Extract the (X, Y) coordinate from the center of the cell holding the provided text.  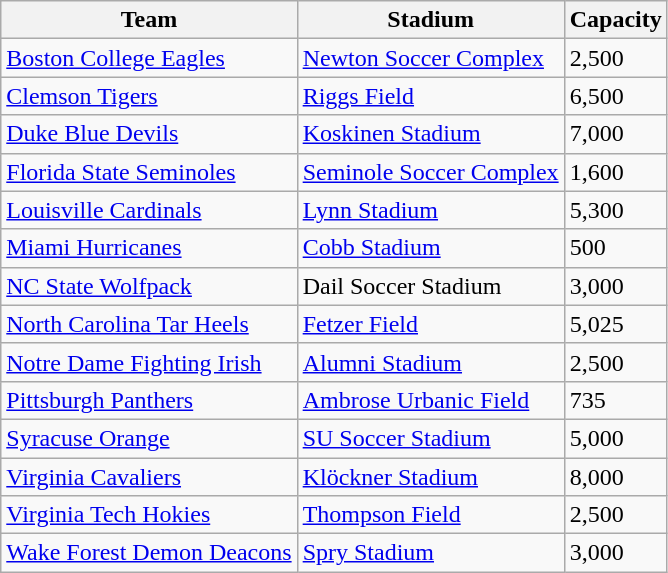
Notre Dame Fighting Irish (149, 362)
Newton Soccer Complex (430, 58)
Stadium (430, 20)
5,300 (616, 210)
Team (149, 20)
Thompson Field (430, 515)
Cobb Stadium (430, 248)
7,000 (616, 134)
Wake Forest Demon Deacons (149, 553)
Clemson Tigers (149, 96)
5,025 (616, 324)
Ambrose Urbanic Field (430, 400)
Virginia Tech Hokies (149, 515)
500 (616, 248)
Syracuse Orange (149, 438)
North Carolina Tar Heels (149, 324)
NC State Wolfpack (149, 286)
SU Soccer Stadium (430, 438)
Pittsburgh Panthers (149, 400)
Alumni Stadium (430, 362)
Louisville Cardinals (149, 210)
Klöckner Stadium (430, 477)
Miami Hurricanes (149, 248)
Riggs Field (430, 96)
Dail Soccer Stadium (430, 286)
Fetzer Field (430, 324)
8,000 (616, 477)
1,600 (616, 172)
Virginia Cavaliers (149, 477)
Capacity (616, 20)
5,000 (616, 438)
Seminole Soccer Complex (430, 172)
Duke Blue Devils (149, 134)
Koskinen Stadium (430, 134)
Lynn Stadium (430, 210)
Boston College Eagles (149, 58)
735 (616, 400)
Florida State Seminoles (149, 172)
Spry Stadium (430, 553)
6,500 (616, 96)
